Determine the (X, Y) coordinate at the center of the cell enclosing the given text.  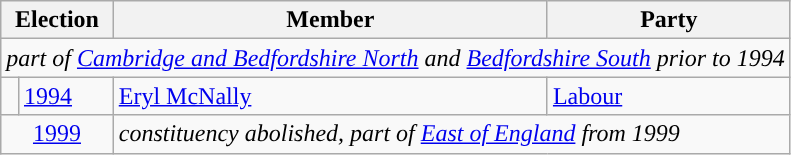
1994 (66, 96)
1999 (57, 134)
Election (57, 20)
Labour (668, 96)
part of Cambridge and Bedfordshire North and Bedfordshire South prior to 1994 (396, 58)
Eryl McNally (330, 96)
Member (330, 20)
constituency abolished, part of East of England from 1999 (452, 134)
Party (668, 20)
